Extract the [X, Y] coordinate from the center of the cell holding the provided text.  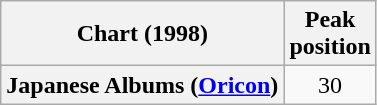
Peakposition [330, 34]
Japanese Albums (Oricon) [142, 85]
Chart (1998) [142, 34]
30 [330, 85]
